Locate the cell with the specified text and output its (x, y) center coordinate. 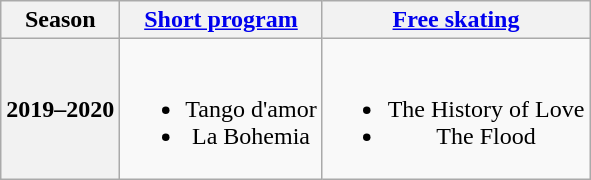
Tango d'amor La Bohemia (221, 109)
2019–2020 (60, 109)
Free skating (456, 20)
Short program (221, 20)
Season (60, 20)
The History of LoveThe Flood (456, 109)
